Output the (x, y) coordinate of the center of the cell containing the given text.  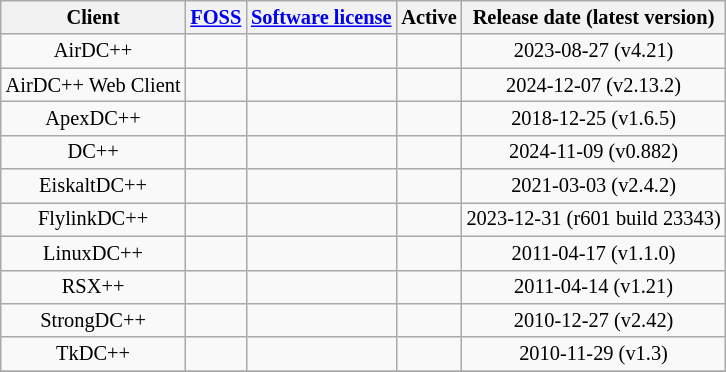
StrongDC++ (94, 320)
FOSS (216, 17)
2024-12-07 (v2.13.2) (594, 85)
2021-03-03 (v2.4.2) (594, 186)
2011-04-14 (v1.21) (594, 287)
AirDC++ Web Client (94, 85)
2024-11-09 (v0.882) (594, 152)
Software license (321, 17)
EiskaltDC++ (94, 186)
AirDC++ (94, 51)
ApexDC++ (94, 118)
Release date (latest version) (594, 17)
2018-12-25 (v1.6.5) (594, 118)
2011-04-17 (v1.1.0) (594, 253)
Client (94, 17)
FlylinkDC++ (94, 219)
DC++ (94, 152)
2023-12-31 (r601 build 23343) (594, 219)
2023-08-27 (v4.21) (594, 51)
RSX++ (94, 287)
2010-11-29 (v1.3) (594, 354)
2010-12-27 (v2.42) (594, 320)
TkDC++ (94, 354)
Active (428, 17)
LinuxDC++ (94, 253)
